Find where the given text appears and provide that cell's center as (X, Y) coordinate. 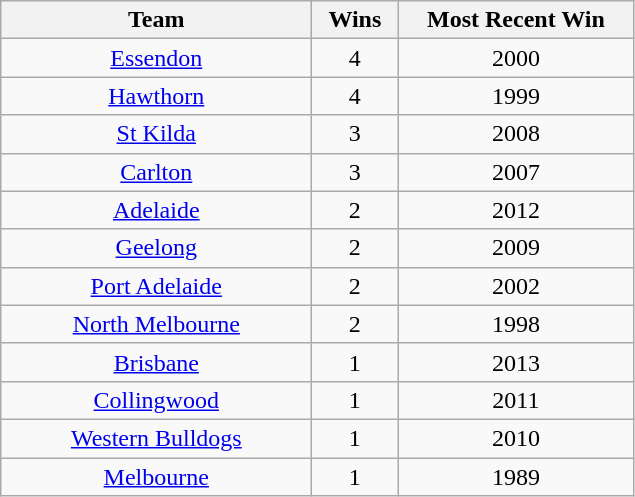
1989 (516, 477)
2013 (516, 362)
Team (156, 20)
2002 (516, 286)
Wins (355, 20)
2000 (516, 58)
2009 (516, 248)
2008 (516, 134)
Melbourne (156, 477)
Brisbane (156, 362)
Essendon (156, 58)
Geelong (156, 248)
Carlton (156, 172)
Adelaide (156, 210)
1999 (516, 96)
Port Adelaide (156, 286)
Western Bulldogs (156, 438)
2012 (516, 210)
Hawthorn (156, 96)
Collingwood (156, 400)
St Kilda (156, 134)
Most Recent Win (516, 20)
2007 (516, 172)
2010 (516, 438)
1998 (516, 324)
North Melbourne (156, 324)
2011 (516, 400)
